Provide the (x, y) coordinate of the cell's center where the given text is located.  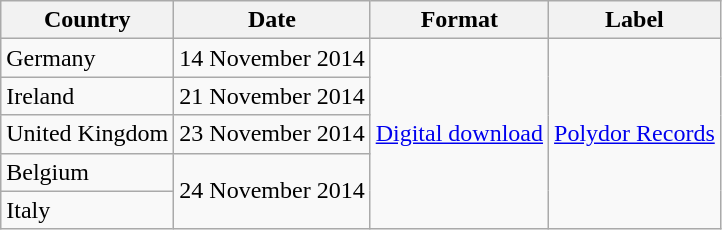
23 November 2014 (272, 134)
Digital download (459, 134)
Polydor Records (635, 134)
Germany (88, 58)
14 November 2014 (272, 58)
21 November 2014 (272, 96)
24 November 2014 (272, 191)
Label (635, 20)
United Kingdom (88, 134)
Format (459, 20)
Italy (88, 210)
Date (272, 20)
Ireland (88, 96)
Country (88, 20)
Belgium (88, 172)
